Pinpoint the cell where the given text exists, returning its [x, y] midpoint coordinate. 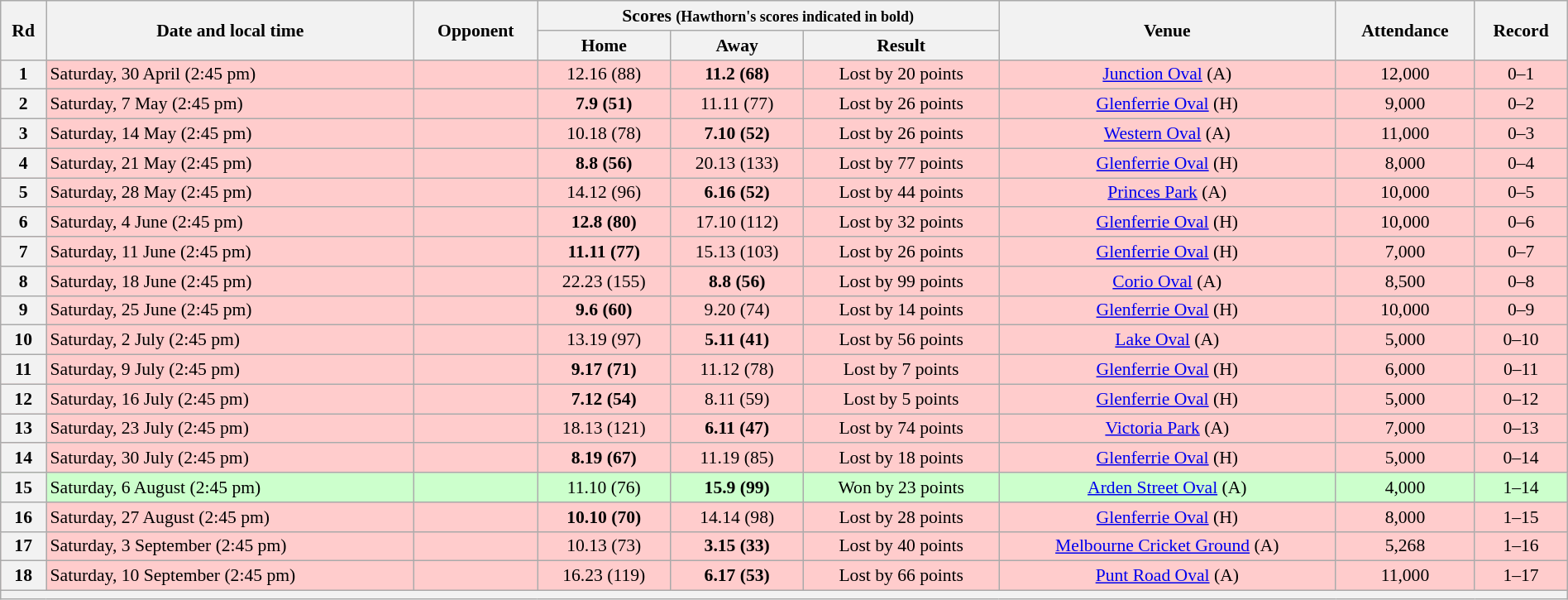
Lost by 77 points [901, 163]
8.19 (67) [604, 458]
Saturday, 9 July (2:45 pm) [230, 370]
Lost by 28 points [901, 517]
6.16 (52) [738, 193]
Result [901, 46]
11 [23, 370]
11.19 (85) [738, 458]
4,000 [1405, 487]
16.23 (119) [604, 576]
Saturday, 28 May (2:45 pm) [230, 193]
0–12 [1521, 399]
Home [604, 46]
15.9 (99) [738, 487]
4 [23, 163]
14.12 (96) [604, 193]
13 [23, 429]
Record [1521, 30]
1 [23, 74]
12.8 (80) [604, 223]
12 [23, 399]
Rd [23, 30]
10.10 (70) [604, 517]
18 [23, 576]
Victoria Park (A) [1168, 429]
Saturday, 23 July (2:45 pm) [230, 429]
15.13 (103) [738, 252]
0–5 [1521, 193]
7.10 (52) [738, 134]
8,500 [1405, 281]
2 [23, 104]
Corio Oval (A) [1168, 281]
0–2 [1521, 104]
0–4 [1521, 163]
Saturday, 11 June (2:45 pm) [230, 252]
7 [23, 252]
Junction Oval (A) [1168, 74]
Melbourne Cricket Ground (A) [1168, 546]
20.13 (133) [738, 163]
8.11 (59) [738, 399]
9,000 [1405, 104]
6 [23, 223]
6.17 (53) [738, 576]
Saturday, 16 July (2:45 pm) [230, 399]
0–10 [1521, 340]
0–1 [1521, 74]
8 [23, 281]
11.12 (78) [738, 370]
Saturday, 27 August (2:45 pm) [230, 517]
5.11 (41) [738, 340]
Date and local time [230, 30]
6,000 [1405, 370]
Lost by 99 points [901, 281]
0–14 [1521, 458]
0–7 [1521, 252]
Lost by 66 points [901, 576]
Saturday, 10 September (2:45 pm) [230, 576]
14.14 (98) [738, 517]
1–15 [1521, 517]
12.16 (88) [604, 74]
0–13 [1521, 429]
Lost by 32 points [901, 223]
11.10 (76) [604, 487]
0–3 [1521, 134]
1–16 [1521, 546]
Western Oval (A) [1168, 134]
Lost by 44 points [901, 193]
Opponent [476, 30]
Venue [1168, 30]
Lost by 14 points [901, 310]
Princes Park (A) [1168, 193]
7.12 (54) [604, 399]
Attendance [1405, 30]
10.18 (78) [604, 134]
16 [23, 517]
15 [23, 487]
Saturday, 25 June (2:45 pm) [230, 310]
Lost by 7 points [901, 370]
Lost by 74 points [901, 429]
Saturday, 18 June (2:45 pm) [230, 281]
14 [23, 458]
Saturday, 2 July (2:45 pm) [230, 340]
Saturday, 30 July (2:45 pm) [230, 458]
11.2 (68) [738, 74]
Punt Road Oval (A) [1168, 576]
Away [738, 46]
13.19 (97) [604, 340]
Saturday, 7 May (2:45 pm) [230, 104]
0–11 [1521, 370]
22.23 (155) [604, 281]
7.9 (51) [604, 104]
9.20 (74) [738, 310]
17.10 (112) [738, 223]
Lost by 20 points [901, 74]
Lost by 5 points [901, 399]
12,000 [1405, 74]
3 [23, 134]
Scores (Hawthorn's scores indicated in bold) [768, 16]
9.17 (71) [604, 370]
1–14 [1521, 487]
9.6 (60) [604, 310]
5,268 [1405, 546]
17 [23, 546]
10 [23, 340]
Arden Street Oval (A) [1168, 487]
Lost by 18 points [901, 458]
Saturday, 14 May (2:45 pm) [230, 134]
Saturday, 30 April (2:45 pm) [230, 74]
Saturday, 4 June (2:45 pm) [230, 223]
Saturday, 6 August (2:45 pm) [230, 487]
0–9 [1521, 310]
Lost by 40 points [901, 546]
6.11 (47) [738, 429]
Saturday, 21 May (2:45 pm) [230, 163]
10.13 (73) [604, 546]
5 [23, 193]
Won by 23 points [901, 487]
18.13 (121) [604, 429]
3.15 (33) [738, 546]
0–6 [1521, 223]
9 [23, 310]
Lake Oval (A) [1168, 340]
Saturday, 3 September (2:45 pm) [230, 546]
0–8 [1521, 281]
1–17 [1521, 576]
Lost by 56 points [901, 340]
